Return [X, Y] of the center of cell containing provided text 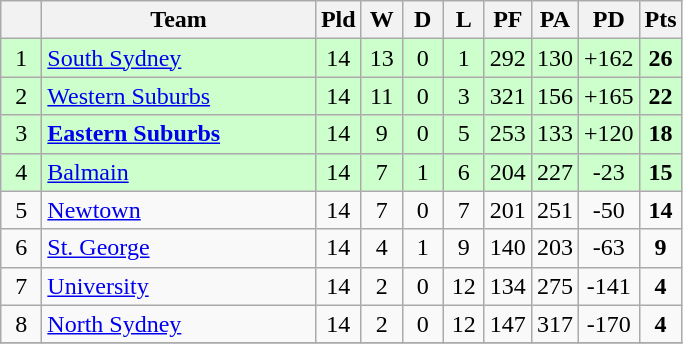
11 [382, 96]
-23 [608, 172]
D [422, 20]
130 [554, 58]
13 [382, 58]
South Sydney [179, 58]
-141 [608, 286]
Team [179, 20]
L [464, 20]
PA [554, 20]
W [382, 20]
156 [554, 96]
St. George [179, 248]
-170 [608, 324]
201 [508, 210]
227 [554, 172]
26 [660, 58]
133 [554, 134]
251 [554, 210]
18 [660, 134]
292 [508, 58]
Pts [660, 20]
147 [508, 324]
Eastern Suburbs [179, 134]
253 [508, 134]
University [179, 286]
PD [608, 20]
15 [660, 172]
+162 [608, 58]
Balmain [179, 172]
PF [508, 20]
204 [508, 172]
North Sydney [179, 324]
+120 [608, 134]
317 [554, 324]
Newtown [179, 210]
Pld [338, 20]
8 [22, 324]
-50 [608, 210]
134 [508, 286]
+165 [608, 96]
275 [554, 286]
Western Suburbs [179, 96]
22 [660, 96]
203 [554, 248]
321 [508, 96]
-63 [608, 248]
140 [508, 248]
